Detect which cell encompasses the target text, then output its [x, y] center coordinate. 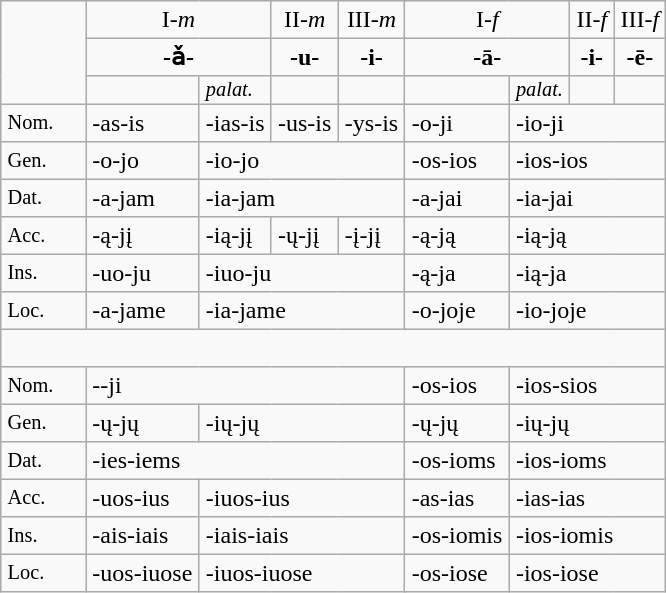
III-m [372, 20]
-ią-ja [588, 273]
-ios-sios [588, 385]
-iuos-ius [302, 498]
I-m [179, 20]
-uo-ju [142, 273]
-ias-is [235, 123]
-a-jai [457, 198]
-ā- [488, 57]
-ų-jį [304, 235]
-į-jį [372, 235]
-ia-jam [302, 198]
-ios-ioms [588, 460]
-ē- [640, 57]
-ys-is [372, 123]
-uos-iuose [142, 573]
-a-jame [142, 310]
-as-ias [457, 498]
-iuos-iuose [302, 573]
-ǎ- [179, 57]
-io-joje [588, 310]
II-m [304, 20]
-ią-jį [235, 235]
-ios-iose [588, 573]
--ji [246, 385]
-iuo-ju [302, 273]
-ia-jai [588, 198]
-ią-ją [588, 235]
-o-joje [457, 310]
-ą-ją [457, 235]
-ios-iomis [588, 535]
-io-jo [302, 160]
-os-iomis [457, 535]
-ias-ias [588, 498]
-o-ji [457, 123]
-os-iose [457, 573]
-us-is [304, 123]
-os-ioms [457, 460]
-ą-jį [142, 235]
-ia-jame [302, 310]
II-f [592, 20]
-ies-iems [246, 460]
-ios-ios [588, 160]
-o-jo [142, 160]
-iais-iais [302, 535]
-uos-ius [142, 498]
-a-jam [142, 198]
-io-ji [588, 123]
-as-is [142, 123]
-ais-iais [142, 535]
III-f [640, 20]
-u- [304, 57]
-ą-ja [457, 273]
I-f [488, 20]
